Extract the [X, Y] coordinate from the center of the cell holding the provided text.  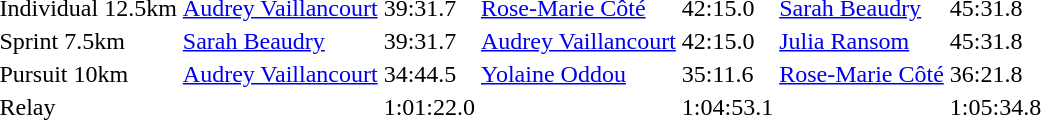
Rose-Marie Côté [862, 74]
34:44.5 [429, 74]
35:11.6 [727, 74]
39:31.7 [429, 41]
Julia Ransom [862, 41]
42:15.0 [727, 41]
Sarah Beaudry [280, 41]
Yolaine Oddou [579, 74]
